From the cell containing the given text, extract its center point as (X, Y) coordinate. 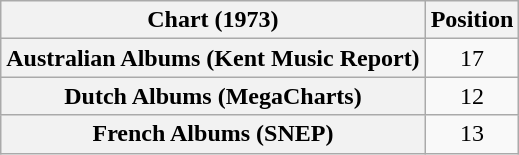
12 (472, 96)
Dutch Albums (MegaCharts) (213, 96)
Australian Albums (Kent Music Report) (213, 58)
Position (472, 20)
17 (472, 58)
Chart (1973) (213, 20)
French Albums (SNEP) (213, 134)
13 (472, 134)
